Pinpoint the cell where the given text exists, returning its (x, y) midpoint coordinate. 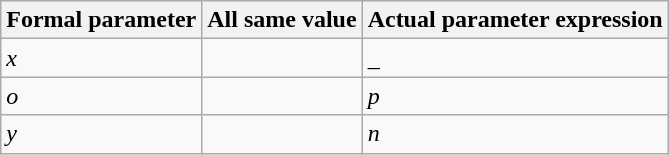
_ (515, 58)
y (102, 134)
x (102, 58)
All same value (282, 20)
Formal parameter (102, 20)
o (102, 96)
n (515, 134)
p (515, 96)
Actual parameter expression (515, 20)
